Identify which cell holds the provided text, then report its [x, y] central coordinate. 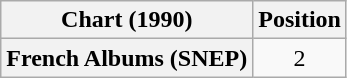
2 [300, 58]
Position [300, 20]
French Albums (SNEP) [127, 58]
Chart (1990) [127, 20]
